Identify which cell holds the provided text, then report its (X, Y) central coordinate. 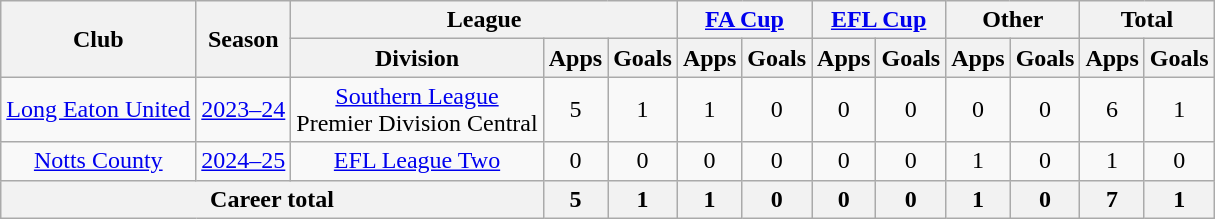
Club (98, 39)
Other (1013, 20)
FA Cup (744, 20)
EFL League Two (417, 161)
Notts County (98, 161)
Long Eaton United (98, 110)
6 (1112, 110)
Division (417, 58)
7 (1112, 199)
2023–24 (244, 110)
2024–25 (244, 161)
EFL Cup (879, 20)
Season (244, 39)
League (484, 20)
Career total (272, 199)
Total (1147, 20)
Southern LeaguePremier Division Central (417, 110)
